Identify which cell holds the provided text, then report its (x, y) central coordinate. 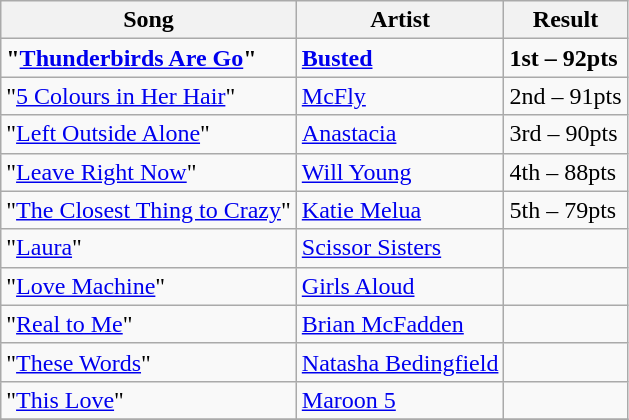
1st – 92pts (566, 58)
5th – 79pts (566, 210)
Song (149, 20)
Katie Melua (400, 210)
Natasha Bedingfield (400, 362)
"These Words" (149, 362)
Anastacia (400, 134)
"This Love" (149, 400)
2nd – 91pts (566, 96)
4th – 88pts (566, 172)
"Love Machine" (149, 286)
Busted (400, 58)
Artist (400, 20)
Will Young (400, 172)
Result (566, 20)
Brian McFadden (400, 324)
Scissor Sisters (400, 248)
"Left Outside Alone" (149, 134)
"Laura" (149, 248)
McFly (400, 96)
"Real to Me" (149, 324)
Girls Aloud (400, 286)
"5 Colours in Her Hair" (149, 96)
"The Closest Thing to Crazy" (149, 210)
"Leave Right Now" (149, 172)
"Thunderbirds Are Go" (149, 58)
3rd – 90pts (566, 134)
Maroon 5 (400, 400)
